Search for the cell housing the specified text and yield its [x, y] center coordinate. 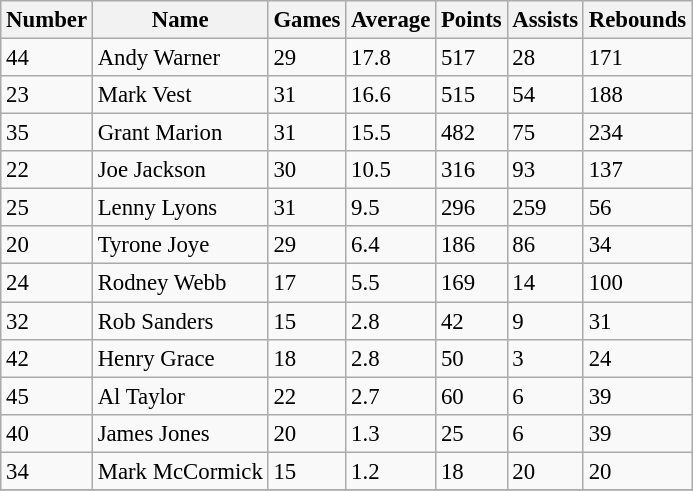
James Jones [180, 433]
1.2 [391, 471]
9.5 [391, 208]
186 [472, 245]
56 [637, 208]
259 [545, 208]
75 [545, 133]
Mark McCormick [180, 471]
188 [637, 95]
35 [47, 133]
5.5 [391, 283]
Henry Grace [180, 358]
234 [637, 133]
Assists [545, 20]
Andy Warner [180, 58]
14 [545, 283]
54 [545, 95]
3 [545, 358]
93 [545, 170]
17.8 [391, 58]
30 [307, 170]
Grant Marion [180, 133]
23 [47, 95]
44 [47, 58]
15.5 [391, 133]
100 [637, 283]
45 [47, 396]
296 [472, 208]
10.5 [391, 170]
28 [545, 58]
Rebounds [637, 20]
171 [637, 58]
482 [472, 133]
Number [47, 20]
40 [47, 433]
Name [180, 20]
2.7 [391, 396]
517 [472, 58]
Al Taylor [180, 396]
Joe Jackson [180, 170]
Tyrone Joye [180, 245]
16.6 [391, 95]
Mark Vest [180, 95]
169 [472, 283]
316 [472, 170]
17 [307, 283]
515 [472, 95]
Lenny Lyons [180, 208]
Rob Sanders [180, 321]
Points [472, 20]
1.3 [391, 433]
9 [545, 321]
6.4 [391, 245]
137 [637, 170]
50 [472, 358]
Rodney Webb [180, 283]
86 [545, 245]
32 [47, 321]
Games [307, 20]
Average [391, 20]
60 [472, 396]
